From the cell containing the given text, extract its center point as [x, y] coordinate. 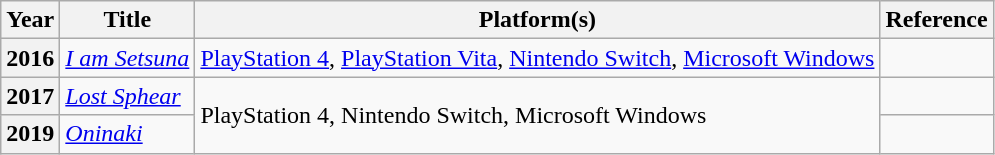
Oninaki [128, 134]
Title [128, 20]
PlayStation 4, PlayStation Vita, Nintendo Switch, Microsoft Windows [538, 58]
PlayStation 4, Nintendo Switch, Microsoft Windows [538, 115]
Lost Sphear [128, 96]
Reference [936, 20]
Platform(s) [538, 20]
2017 [30, 96]
I am Setsuna [128, 58]
Year [30, 20]
2019 [30, 134]
2016 [30, 58]
